Provide the [X, Y] coordinate of the cell's center where the given text is located.  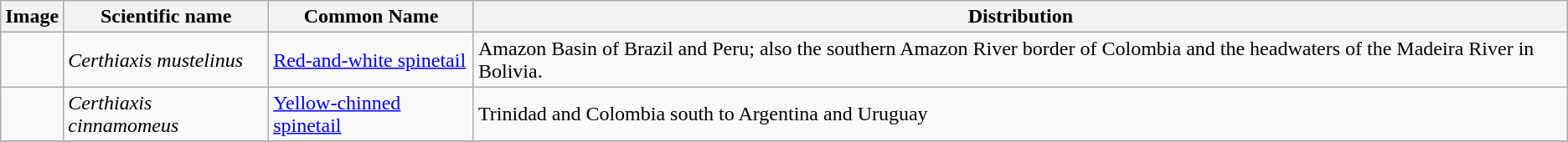
Red-and-white spinetail [372, 60]
Common Name [372, 17]
Certhiaxis cinnamomeus [166, 114]
Yellow-chinned spinetail [372, 114]
Amazon Basin of Brazil and Peru; also the southern Amazon River border of Colombia and the headwaters of the Madeira River in Bolivia. [1020, 60]
Trinidad and Colombia south to Argentina and Uruguay [1020, 114]
Scientific name [166, 17]
Image [32, 17]
Certhiaxis mustelinus [166, 60]
Distribution [1020, 17]
